Provide the [X, Y] coordinate of the cell's center where the given text is located.  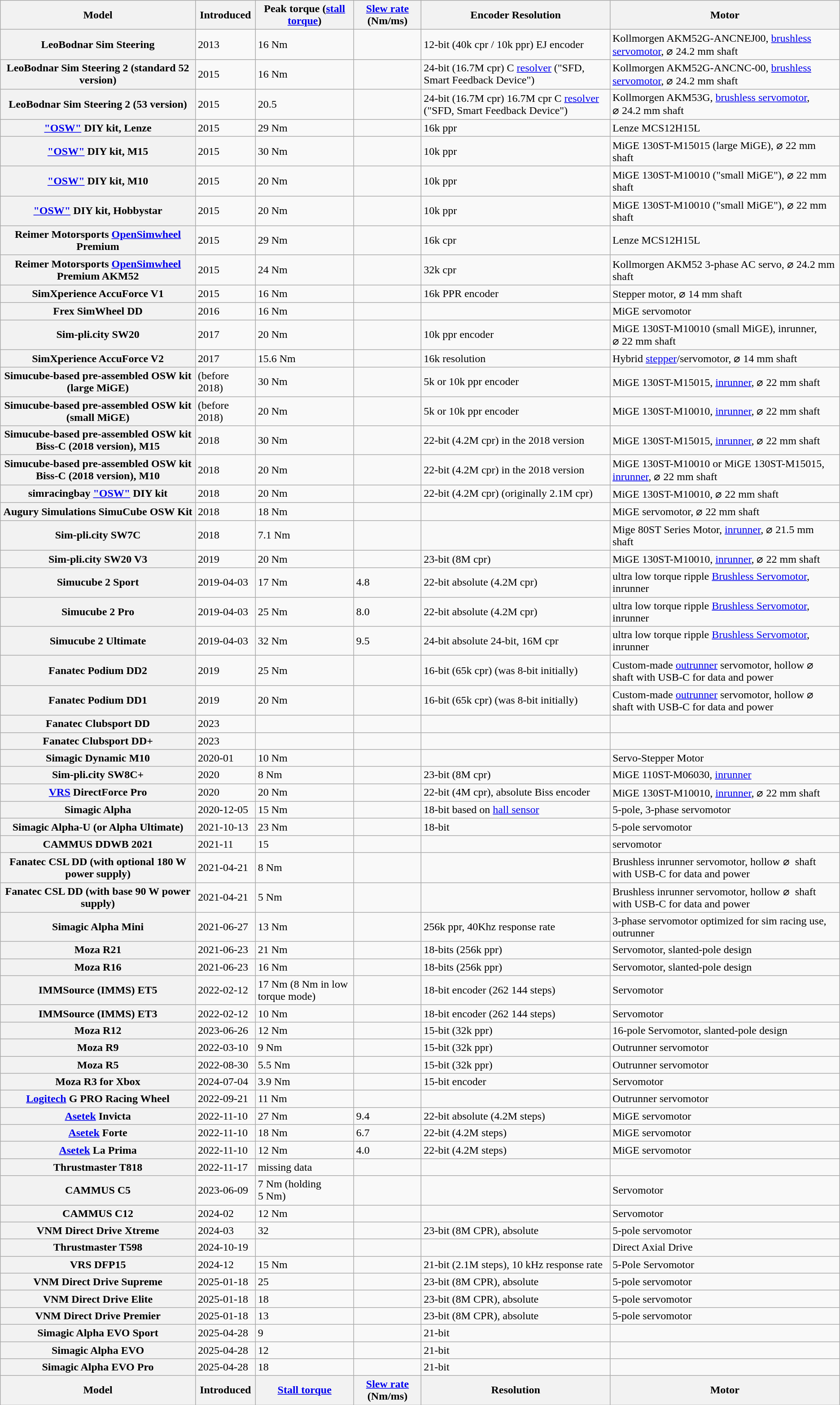
2024-12 [225, 1265]
SimXperience AccuForce V1 [98, 294]
16k cpr [516, 241]
Simagic Dynamic M10 [98, 758]
Sim-pli.city SW7C [98, 536]
9.4 [387, 1116]
16k PPR encoder [516, 294]
MiGE 130ST-M10010 (small MiGE), inrunner, ⌀ 22 mm shaft [725, 335]
22-bit (4M cpr), absolute Biss encoder [516, 792]
Sim-pli.city SW8C+ [98, 775]
Moza R21 [98, 950]
Moza R16 [98, 967]
simracingbay "OSW" DIY kit [98, 494]
Fanatec Clubsport DD [98, 724]
LeoBodnar Sim Steering [98, 45]
Simagic Alpha EVO Pro [98, 1367]
Servo-Stepper Motor [725, 758]
15.6 Nm [304, 359]
Stepper motor, ⌀ 14 mm shaft [725, 294]
MiGE servomotor, ⌀ 22 mm shaft [725, 512]
VNM Direct Drive Xtreme [98, 1230]
2022-11-17 [225, 1167]
2016 [225, 311]
Simucube 2 Ultimate [98, 641]
2023-06-26 [225, 1030]
Fanatec Podium DD2 [98, 670]
IMMSource (IMMS) ET5 [98, 990]
2020-01 [225, 758]
27 Nm [304, 1116]
Simagic Alpha EVO [98, 1350]
10k ppr encoder [516, 335]
Reimer Motorsports OpenSimwheel Premium [98, 241]
VNM Direct Drive Elite [98, 1299]
32 [304, 1230]
17 Nm (8 Nm in low torque mode) [304, 990]
Kollmorgen AKM53G, brushless servomotor, ⌀ 24.2 mm shaft [725, 104]
18-bit based on hall sensor [516, 810]
22-bit absolute (4.2M steps) [516, 1116]
13 Nm [304, 927]
Simucube 2 Pro [98, 612]
Sim-pli.city SW20 V3 [98, 559]
15-bit encoder [516, 1082]
3-phase servomotor optimized for sim racing use, outrunner [725, 927]
Asetek Forte [98, 1133]
11 Nm [304, 1099]
Moza R5 [98, 1065]
Kollmorgen AKM52G-ANCNC-00, brushless servomotor, ⌀ 24.2 mm shaft [725, 74]
17 Nm [304, 582]
Simagic Alpha EVO Sport [98, 1333]
24 Nm [304, 270]
Simucube-based pre-assembled OSW kit Biss-C (2018 version), M15 [98, 441]
8.0 [387, 612]
Frex SimWheel DD [98, 311]
Direct Axial Drive [725, 1247]
21 Nm [304, 950]
"OSW" DIY kit, M15 [98, 152]
MiGE 130ST-M10010, ⌀ 22 mm shaft [725, 494]
2024-07-04 [225, 1082]
32k cpr [516, 270]
2021-06-27 [225, 927]
2013 [225, 45]
5 Nm [304, 897]
Simucube-based pre-assembled OSW kit (large MiGE) [98, 382]
24-bit (16.7M cpr) C resolver ("SFD, Smart Feedback Device") [516, 74]
Sim-pli.city SW20 [98, 335]
Reimer Motorsports OpenSimwheel Premium AKM52 [98, 270]
9 Nm [304, 1047]
Hybrid stepper/servomotor, ⌀ 14 mm shaft [725, 359]
2022-03-10 [225, 1047]
16-pole Servomotor, slanted-pole design [725, 1030]
16k resolution [516, 359]
2020-12-05 [225, 810]
5.5 Nm [304, 1065]
12 [304, 1350]
"OSW" DIY kit, M10 [98, 181]
24-bit (16.7M cpr) 16.7M cpr C resolver ("SFD, Smart Feedback Device") [516, 104]
2021-10-13 [225, 827]
15 [304, 844]
Stall torque [304, 1390]
2024-03 [225, 1230]
Kollmorgen AKM52 3-phase AC servo, ⌀ 24.2 mm shaft [725, 270]
LeoBodnar Sim Steering 2 (53 version) [98, 104]
Augury Simulations SimuCube OSW Kit [98, 512]
"OSW" DIY kit, Lenze [98, 128]
2023-06-09 [225, 1190]
3.9 Nm [304, 1082]
4.8 [387, 582]
2024-10-19 [225, 1247]
6.7 [387, 1133]
9 [304, 1333]
Simagic Alpha Mini [98, 927]
Moza R12 [98, 1030]
12-bit (40k cpr / 10k ppr) EJ encoder [516, 45]
IMMSource (IMMS) ET3 [98, 1013]
VRS DFP15 [98, 1265]
CAMMUS DDWB 2021 [98, 844]
18-bit [516, 827]
CAMMUS C12 [98, 1213]
VNM Direct Drive Premier [98, 1316]
Peak torque (stall torque) [304, 15]
2022-09-21 [225, 1099]
Moza R3 for Xbox [98, 1082]
Fanatec CSL DD (with optional 180 W power supply) [98, 868]
9.5 [387, 641]
16k ppr [516, 128]
Simagic Alpha-U (or Alpha Ultimate) [98, 827]
Encoder Resolution [516, 15]
MiGE 110ST-M06030, inrunner [725, 775]
missing data [304, 1167]
4.0 [387, 1150]
7.1 Nm [304, 536]
Simucube-based pre-assembled OSW kit Biss-C (2018 version), M10 [98, 470]
22-bit (4.2M cpr) (originally 2.1M cpr) [516, 494]
Logitech G PRO Racing Wheel [98, 1099]
CAMMUS C5 [98, 1190]
Fanatec Clubsport DD+ [98, 741]
Moza R9 [98, 1047]
SimXperience AccuForce V2 [98, 359]
servomotor [725, 844]
LeoBodnar Sim Steering 2 (standard 52 version) [98, 74]
Kollmorgen AKM52G-ANCNEJ00, brushless servomotor, ⌀ 24.2 mm shaft [725, 45]
Simagic Alpha [98, 810]
23 Nm [304, 827]
13 [304, 1316]
Asetek Invicta [98, 1116]
20.5 [304, 104]
Fanatec CSL DD (with base 90 W power supply) [98, 897]
Mige 80ST Series Motor, inrunner, ⌀ 21.5 mm shaft [725, 536]
VRS DirectForce Pro [98, 792]
2021-11 [225, 844]
24-bit absolute 24-bit, 16M cpr [516, 641]
MiGE 130ST-M10010 or MiGE 130ST-M15015, inrunner, ⌀ 22 mm shaft [725, 470]
MiGE 130ST-M15015 (large MiGE), ⌀ 22 mm shaft [725, 152]
2022-08-30 [225, 1065]
Resolution [516, 1390]
Asetek La Prima [98, 1150]
21-bit (2.1M steps), 10 kHz response rate [516, 1265]
25 [304, 1282]
32 Nm [304, 641]
"OSW" DIY kit, Hobbystar [98, 211]
Fanatec Podium DD1 [98, 700]
Simucube-based pre-assembled OSW kit (small MiGE) [98, 411]
5-pole, 3-phase servomotor [725, 810]
2024-02 [225, 1213]
5-Pole Servomotor [725, 1265]
7 Nm (holding 5 Nm) [304, 1190]
Simucube 2 Sport [98, 582]
256k ppr, 40Khz response rate [516, 927]
Thrustmaster T598 [98, 1247]
Thrustmaster T818 [98, 1167]
VNM Direct Drive Supreme [98, 1282]
